Output the [X, Y] coordinate of the center of the cell containing the given text.  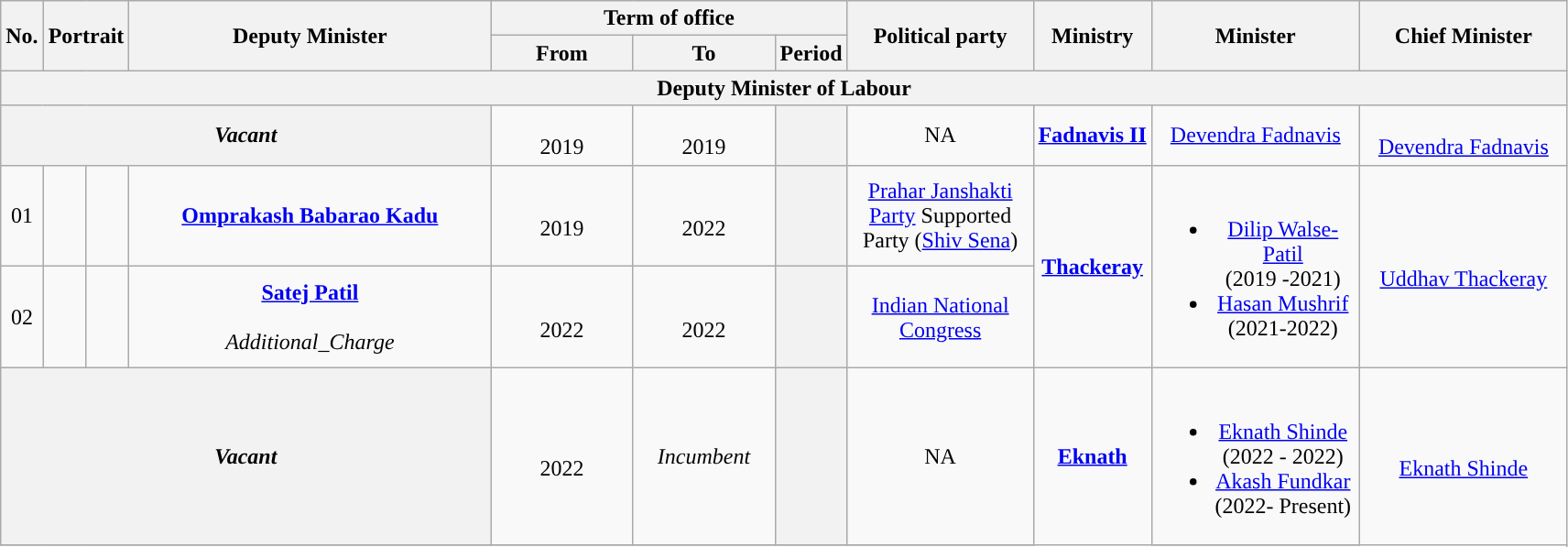
Minister [1255, 36]
Thackeray [1092, 266]
02 [22, 317]
From [562, 53]
01 [22, 216]
No. [22, 36]
Incumbent [703, 456]
Political party [940, 36]
Ministry [1092, 36]
Satej Patil Additional_Charge [310, 317]
Uddhav Thackeray [1464, 266]
Eknath Shinde [1464, 456]
Deputy Minister of Labour [784, 88]
Period [811, 53]
Dilip Walse-Patil(2019 -2021)Hasan Mushrif(2021-2022) [1255, 266]
Fadnavis II [1092, 136]
To [703, 53]
Eknath Shinde(2022 - 2022)Akash Fundkar (2022- Present) [1255, 456]
Term of office [669, 18]
Omprakash Babarao Kadu [310, 216]
Portrait [86, 36]
Indian National Congress [940, 317]
Chief Minister [1464, 36]
Eknath [1092, 456]
Prahar Janshakti Party Supported Party (Shiv Sena) [940, 216]
Deputy Minister [310, 36]
